Extract the (X, Y) coordinate from the center of the cell holding the provided text.  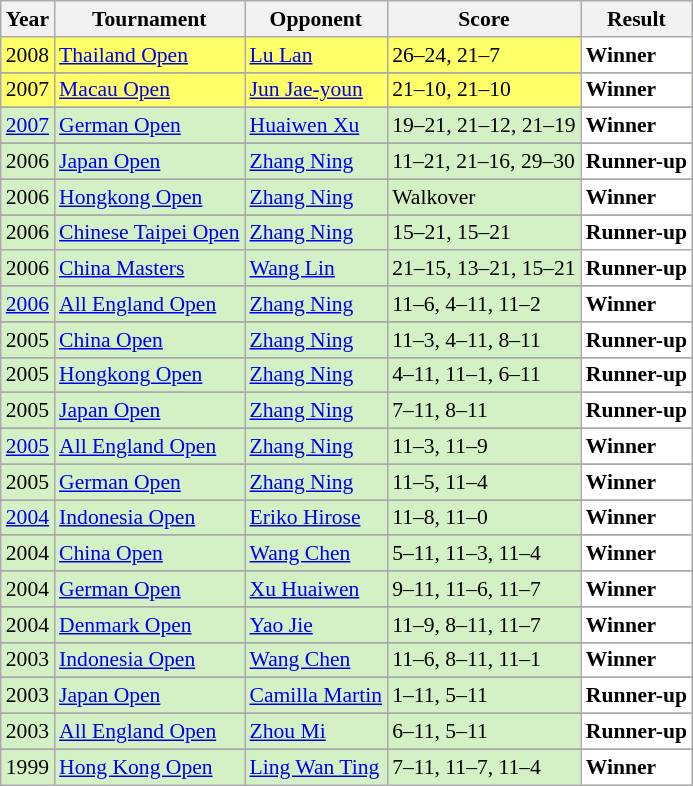
21–10, 21–10 (484, 90)
11–9, 8–11, 11–7 (484, 625)
Xu Huaiwen (316, 589)
Result (636, 19)
1999 (28, 767)
11–21, 21–16, 29–30 (484, 162)
Macau Open (149, 90)
Huaiwen Xu (316, 126)
11–8, 11–0 (484, 518)
Camilla Martin (316, 696)
Zhou Mi (316, 732)
9–11, 11–6, 11–7 (484, 589)
11–3, 11–9 (484, 447)
11–5, 11–4 (484, 482)
2008 (28, 55)
Walkover (484, 197)
Hong Kong Open (149, 767)
Jun Jae-youn (316, 90)
15–21, 15–21 (484, 233)
19–21, 21–12, 21–19 (484, 126)
11–3, 4–11, 8–11 (484, 340)
Eriko Hirose (316, 518)
Ling Wan Ting (316, 767)
Year (28, 19)
Thailand Open (149, 55)
7–11, 11–7, 11–4 (484, 767)
Opponent (316, 19)
11–6, 4–11, 11–2 (484, 304)
Yao Jie (316, 625)
Wang Lin (316, 269)
7–11, 8–11 (484, 411)
China Masters (149, 269)
Lu Lan (316, 55)
21–15, 13–21, 15–21 (484, 269)
1–11, 5–11 (484, 696)
Tournament (149, 19)
6–11, 5–11 (484, 732)
4–11, 11–1, 6–11 (484, 375)
5–11, 11–3, 11–4 (484, 554)
Denmark Open (149, 625)
Score (484, 19)
Chinese Taipei Open (149, 233)
26–24, 21–7 (484, 55)
11–6, 8–11, 11–1 (484, 660)
